Provide the (x, y) coordinate of the cell's center where the given text is located.  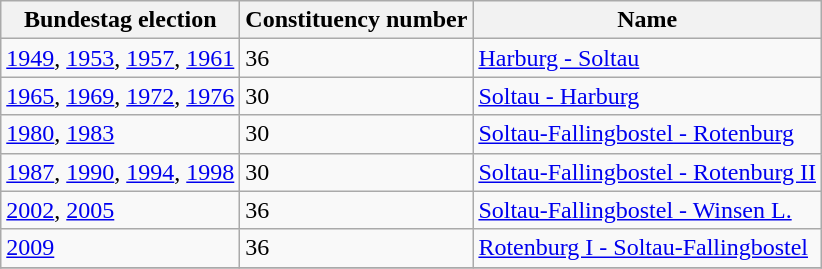
Soltau - Harburg (648, 96)
1980, 1983 (120, 134)
Rotenburg I - Soltau-Fallingbostel (648, 248)
Soltau-Fallingbostel - Winsen L. (648, 210)
1965, 1969, 1972, 1976 (120, 96)
2009 (120, 248)
Bundestag election (120, 20)
Harburg - Soltau (648, 58)
Constituency number (356, 20)
Name (648, 20)
Soltau-Fallingbostel - Rotenburg (648, 134)
2002, 2005 (120, 210)
Soltau-Fallingbostel - Rotenburg II (648, 172)
1949, 1953, 1957, 1961 (120, 58)
1987, 1990, 1994, 1998 (120, 172)
